Return (X, Y) of the center of cell containing provided text 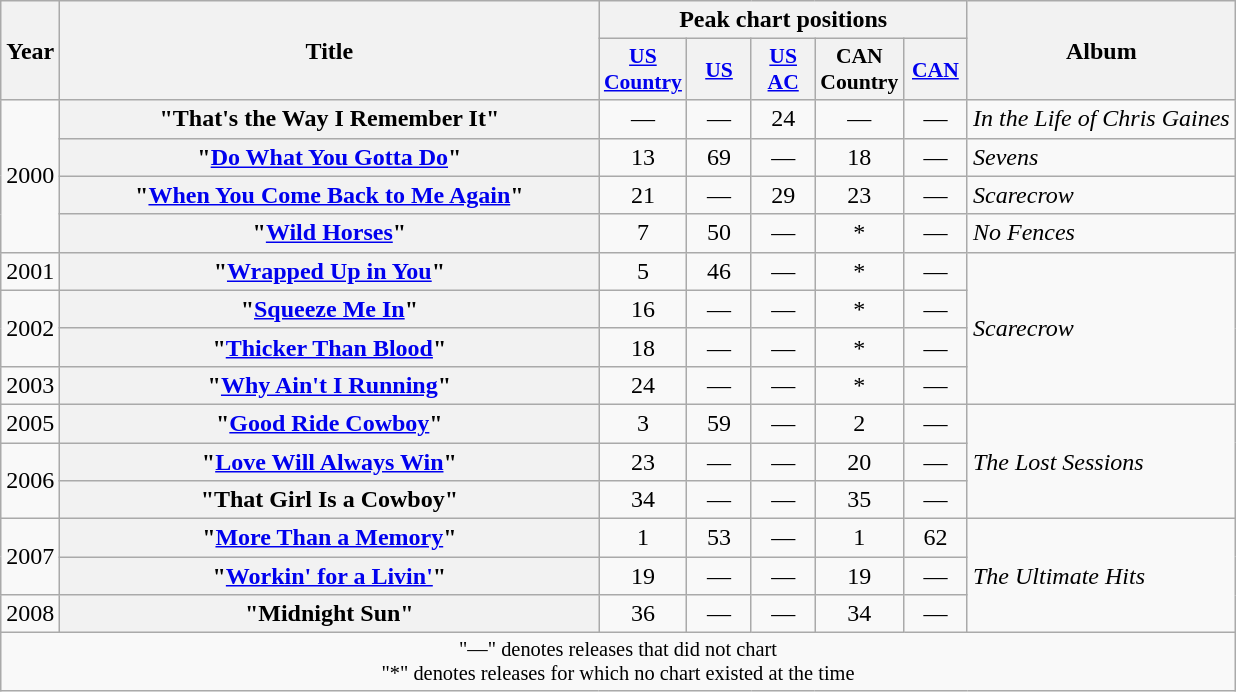
"Wrapped Up in You" (330, 271)
"Wild Horses" (330, 233)
46 (719, 271)
"That Girl Is a Cowboy" (330, 500)
"Squeeze Me In" (330, 309)
2006 (30, 480)
2003 (30, 385)
16 (643, 309)
US (719, 70)
In the Life of Chris Gaines (1101, 119)
2002 (30, 328)
29 (783, 195)
"Good Ride Cowboy" (330, 423)
2005 (30, 423)
59 (719, 423)
Album (1101, 50)
3 (643, 423)
Peak chart positions (784, 20)
20 (859, 461)
Sevens (1101, 157)
36 (643, 614)
2001 (30, 271)
7 (643, 233)
50 (719, 233)
USCountry (643, 70)
"That's the Way I Remember It" (330, 119)
US AC (783, 70)
53 (719, 538)
35 (859, 500)
"Thicker Than Blood" (330, 347)
2008 (30, 614)
CANCountry (859, 70)
Title (330, 50)
"When You Come Back to Me Again" (330, 195)
62 (935, 538)
CAN (935, 70)
Year (30, 50)
"Midnight Sun" (330, 614)
"More Than a Memory" (330, 538)
13 (643, 157)
"Love Will Always Win" (330, 461)
The Lost Sessions (1101, 461)
2000 (30, 176)
"—" denotes releases that did not chart"*" denotes releases for which no chart existed at the time (618, 662)
2 (859, 423)
The Ultimate Hits (1101, 576)
"Workin' for a Livin'" (330, 576)
"Why Ain't I Running" (330, 385)
No Fences (1101, 233)
"Do What You Gotta Do" (330, 157)
5 (643, 271)
2007 (30, 557)
69 (719, 157)
21 (643, 195)
